Capture the cell that displays the provided text and extract its (x, y) central coordinate. 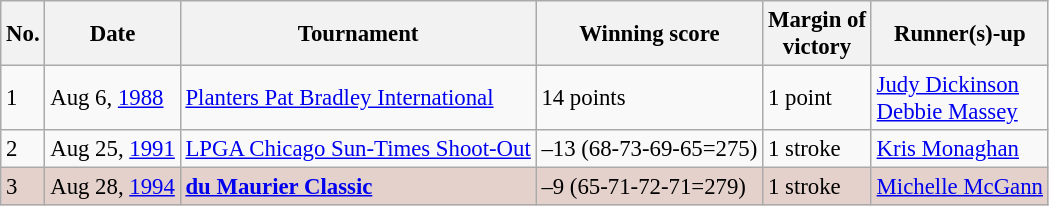
3 (23, 187)
Aug 6, 1988 (112, 98)
–9 (65-71-72-71=279) (650, 187)
14 points (650, 98)
–13 (68-73-69-65=275) (650, 149)
1 point (818, 98)
Judy Dickinson Debbie Massey (960, 98)
Planters Pat Bradley International (358, 98)
Date (112, 34)
Aug 28, 1994 (112, 187)
No. (23, 34)
Michelle McGann (960, 187)
2 (23, 149)
Tournament (358, 34)
Winning score (650, 34)
Runner(s)-up (960, 34)
du Maurier Classic (358, 187)
Aug 25, 1991 (112, 149)
1 (23, 98)
Kris Monaghan (960, 149)
LPGA Chicago Sun-Times Shoot-Out (358, 149)
Margin ofvictory (818, 34)
